Provide the [x, y] coordinate of the cell's center where the given text is located.  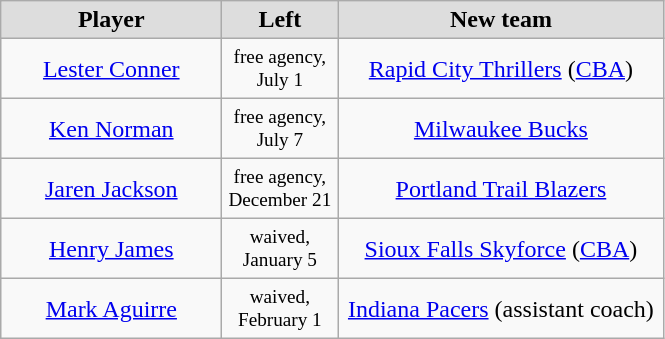
Milwaukee Bucks [501, 129]
Rapid City Thrillers (CBA) [501, 69]
Portland Trail Blazers [501, 189]
Player [112, 20]
Indiana Pacers (assistant coach) [501, 309]
waived, January 5 [280, 249]
Lester Conner [112, 69]
Mark Aguirre [112, 309]
Left [280, 20]
Jaren Jackson [112, 189]
Ken Norman [112, 129]
Henry James [112, 249]
Sioux Falls Skyforce (CBA) [501, 249]
free agency, December 21 [280, 189]
free agency, July 7 [280, 129]
free agency, July 1 [280, 69]
waived, February 1 [280, 309]
New team [501, 20]
